Search for the cell housing the specified text and yield its [x, y] center coordinate. 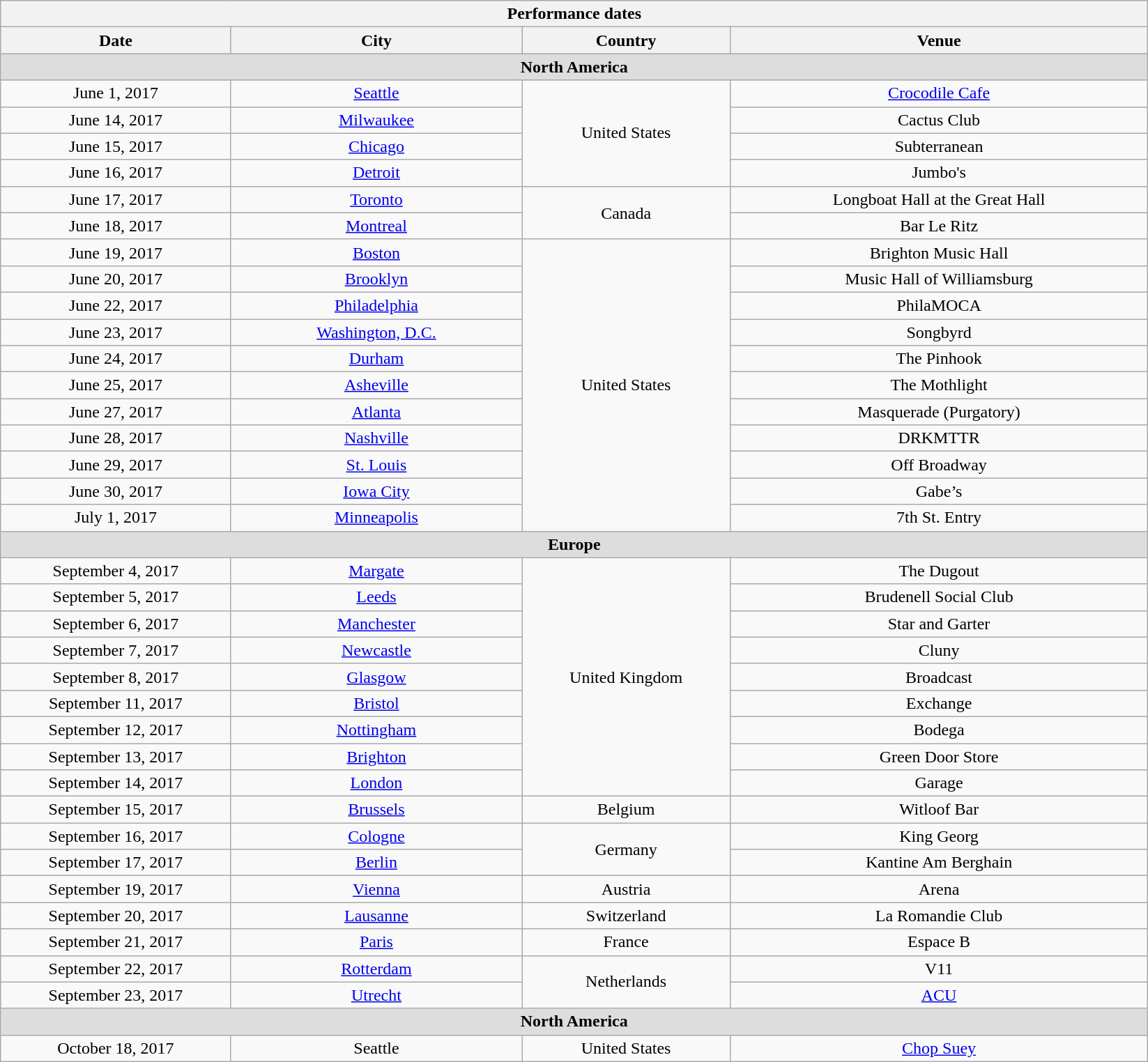
September 20, 2017 [116, 916]
Chicago [376, 146]
June 14, 2017 [116, 120]
June 19, 2017 [116, 252]
Chop Suey [938, 1048]
Netherlands [626, 982]
Witloof Bar [938, 810]
Belgium [626, 810]
September 22, 2017 [116, 969]
City [376, 40]
Cactus Club [938, 120]
7th St. Entry [938, 518]
Philadelphia [376, 305]
June 27, 2017 [116, 412]
September 7, 2017 [116, 650]
June 25, 2017 [116, 385]
Bodega [938, 730]
Brighton [376, 756]
Montreal [376, 226]
DRKMTTR [938, 438]
London [376, 783]
June 22, 2017 [116, 305]
Paris [376, 942]
France [626, 942]
September 15, 2017 [116, 810]
The Mothlight [938, 385]
June 30, 2017 [116, 491]
Lausanne [376, 916]
Bar Le Ritz [938, 226]
Austria [626, 889]
PhilaMOCA [938, 305]
Nottingham [376, 730]
September 23, 2017 [116, 995]
June 1, 2017 [116, 93]
September 16, 2017 [116, 836]
June 29, 2017 [116, 465]
Vienna [376, 889]
Jumbo's [938, 173]
Boston [376, 252]
Brighton Music Hall [938, 252]
Durham [376, 359]
June 16, 2017 [116, 173]
Germany [626, 849]
Venue [938, 40]
June 15, 2017 [116, 146]
September 8, 2017 [116, 677]
Minneapolis [376, 518]
The Pinhook [938, 359]
Longboat Hall at the Great Hall [938, 199]
Gabe’s [938, 491]
September 5, 2017 [116, 597]
Star and Garter [938, 624]
Detroit [376, 173]
July 1, 2017 [116, 518]
June 24, 2017 [116, 359]
Off Broadway [938, 465]
Atlanta [376, 412]
June 17, 2017 [116, 199]
Songbyrd [938, 332]
June 20, 2017 [116, 279]
Rotterdam [376, 969]
Cluny [938, 650]
September 14, 2017 [116, 783]
Garage [938, 783]
Milwaukee [376, 120]
Glasgow [376, 677]
Newcastle [376, 650]
September 6, 2017 [116, 624]
ACU [938, 995]
Leeds [376, 597]
Arena [938, 889]
V11 [938, 969]
Washington, D.C. [376, 332]
Utrecht [376, 995]
June 28, 2017 [116, 438]
Manchester [376, 624]
Broadcast [938, 677]
September 19, 2017 [116, 889]
Cologne [376, 836]
September 13, 2017 [116, 756]
Masquerade (Purgatory) [938, 412]
September 11, 2017 [116, 703]
Exchange [938, 703]
September 17, 2017 [116, 863]
Brooklyn [376, 279]
United Kingdom [626, 677]
Margate [376, 571]
Subterranean [938, 146]
Country [626, 40]
June 23, 2017 [116, 332]
Berlin [376, 863]
King Georg [938, 836]
June 18, 2017 [116, 226]
Espace B [938, 942]
Bristol [376, 703]
Crocodile Cafe [938, 93]
Europe [574, 544]
The Dugout [938, 571]
Green Door Store [938, 756]
Kantine Am Berghain [938, 863]
La Romandie Club [938, 916]
St. Louis [376, 465]
Performance dates [574, 14]
Asheville [376, 385]
September 4, 2017 [116, 571]
Date [116, 40]
October 18, 2017 [116, 1048]
Toronto [376, 199]
Iowa City [376, 491]
Nashville [376, 438]
Music Hall of Williamsburg [938, 279]
Canada [626, 213]
Brussels [376, 810]
September 12, 2017 [116, 730]
Switzerland [626, 916]
September 21, 2017 [116, 942]
Brudenell Social Club [938, 597]
